Locate the cell with the specified text and output its [X, Y] center coordinate. 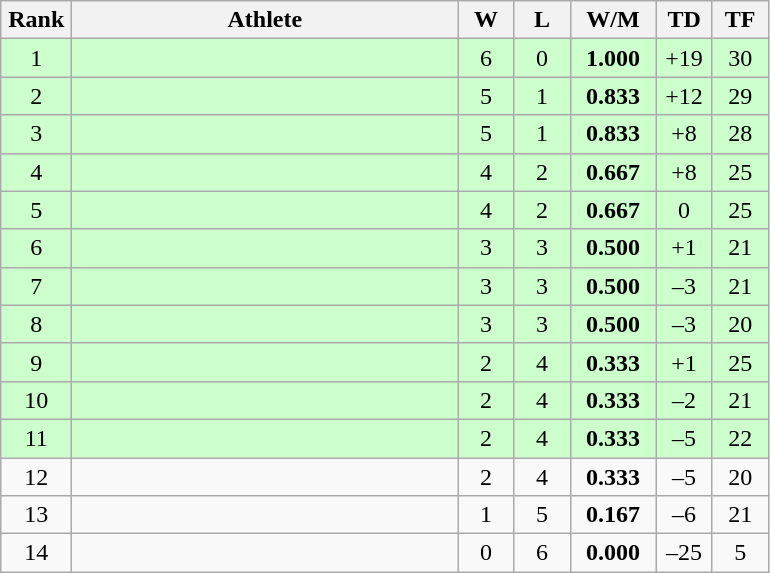
30 [740, 58]
22 [740, 438]
L [542, 20]
11 [36, 438]
–25 [684, 553]
8 [36, 324]
7 [36, 286]
10 [36, 400]
TF [740, 20]
0.167 [613, 515]
Rank [36, 20]
1.000 [613, 58]
14 [36, 553]
W [486, 20]
–6 [684, 515]
9 [36, 362]
+12 [684, 96]
TD [684, 20]
29 [740, 96]
28 [740, 134]
12 [36, 477]
Athlete [265, 20]
–2 [684, 400]
13 [36, 515]
+19 [684, 58]
W/M [613, 20]
0.000 [613, 553]
